Scan for the cell matching the given text and deliver its (x, y) coordinate at center. 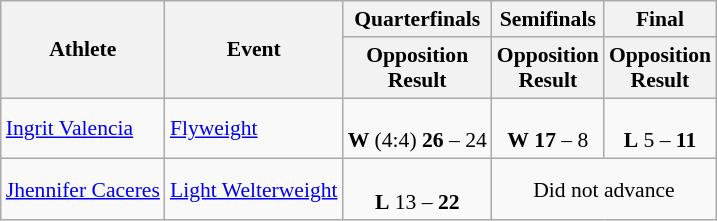
Quarterfinals (418, 19)
Event (254, 50)
Flyweight (254, 128)
W (4:4) 26 – 24 (418, 128)
Final (660, 19)
Did not advance (604, 190)
Semifinals (548, 19)
L 5 – 11 (660, 128)
Ingrit Valencia (83, 128)
L 13 – 22 (418, 190)
W 17 – 8 (548, 128)
Light Welterweight (254, 190)
Athlete (83, 50)
Jhennifer Caceres (83, 190)
